Return the [x, y] coordinate for the center point of the cell that contains the specified text.  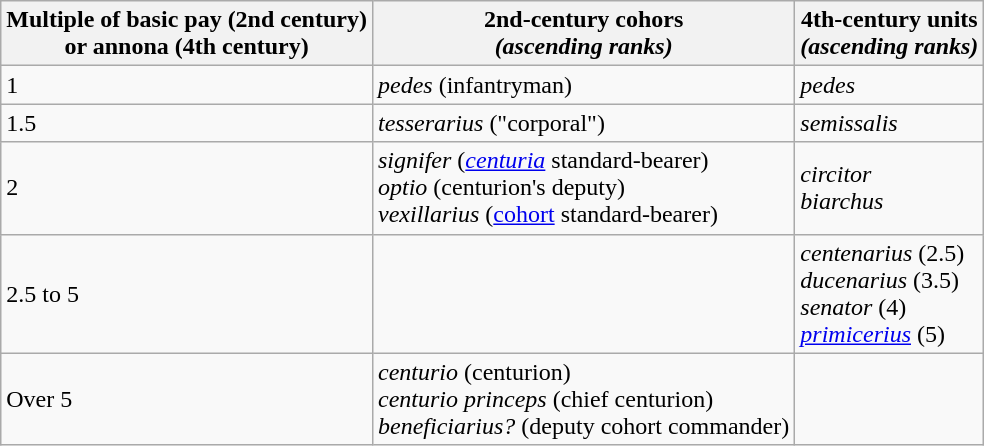
1 [187, 85]
2 [187, 188]
centenarius (2.5)ducenarius (3.5)senator (4)primicerius (5) [890, 294]
centurio (centurion)centurio princeps (chief centurion)beneficiarius? (deputy cohort commander) [583, 399]
circitorbiarchus [890, 188]
semissalis [890, 123]
signifer (centuria standard-bearer)optio (centurion's deputy)vexillarius (cohort standard-bearer) [583, 188]
4th-century units(ascending ranks) [890, 34]
Over 5 [187, 399]
tesserarius ("corporal") [583, 123]
Multiple of basic pay (2nd century)or annona (4th century) [187, 34]
1.5 [187, 123]
2.5 to 5 [187, 294]
2nd-century cohors(ascending ranks) [583, 34]
pedes (infantryman) [583, 85]
pedes [890, 85]
